Detect which cell encompasses the target text, then output its [X, Y] center coordinate. 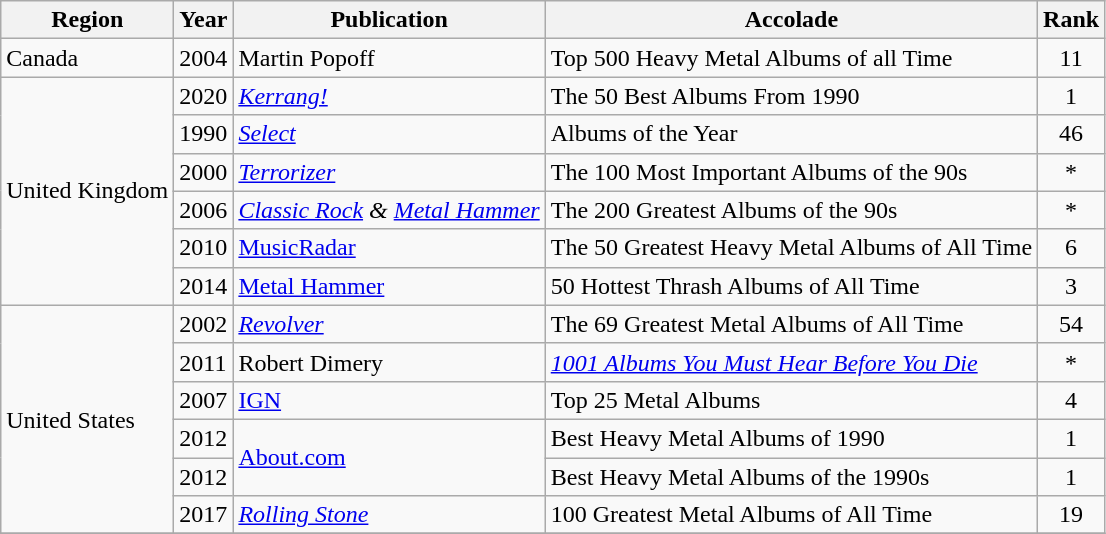
Top 500 Heavy Metal Albums of all Time [791, 58]
50 Hottest Thrash Albums of All Time [791, 286]
The 69 Greatest Metal Albums of All Time [791, 324]
2000 [204, 172]
2006 [204, 210]
11 [1072, 58]
Metal Hammer [389, 286]
Top 25 Metal Albums [791, 400]
Best Heavy Metal Albums of the 1990s [791, 477]
Year [204, 20]
Classic Rock & Metal Hammer [389, 210]
2017 [204, 515]
19 [1072, 515]
Terrorizer [389, 172]
Publication [389, 20]
Rank [1072, 20]
2010 [204, 248]
MusicRadar [389, 248]
3 [1072, 286]
About.com [389, 457]
Albums of the Year [791, 134]
The 200 Greatest Albums of the 90s [791, 210]
2002 [204, 324]
Robert Dimery [389, 362]
2004 [204, 58]
Rolling Stone [389, 515]
2020 [204, 96]
IGN [389, 400]
United Kingdom [88, 191]
United States [88, 419]
2011 [204, 362]
1001 Albums You Must Hear Before You Die [791, 362]
Canada [88, 58]
2014 [204, 286]
Martin Popoff [389, 58]
Accolade [791, 20]
Revolver [389, 324]
4 [1072, 400]
100 Greatest Metal Albums of All Time [791, 515]
Region [88, 20]
The 100 Most Important Albums of the 90s [791, 172]
6 [1072, 248]
Select [389, 134]
2007 [204, 400]
1990 [204, 134]
54 [1072, 324]
Best Heavy Metal Albums of 1990 [791, 438]
The 50 Greatest Heavy Metal Albums of All Time [791, 248]
Kerrang! [389, 96]
The 50 Best Albums From 1990 [791, 96]
46 [1072, 134]
